Identify which cell holds the provided text, then report its [x, y] central coordinate. 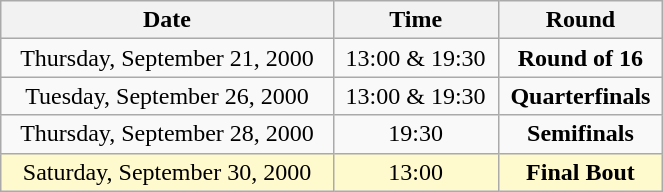
Time [416, 20]
Thursday, September 28, 2000 [167, 134]
Saturday, September 30, 2000 [167, 172]
13:00 [416, 172]
19:30 [416, 134]
Tuesday, September 26, 2000 [167, 96]
Final Bout [580, 172]
Semifinals [580, 134]
Quarterfinals [580, 96]
Round of 16 [580, 58]
Round [580, 20]
Date [167, 20]
Thursday, September 21, 2000 [167, 58]
